Search for the cell housing the specified text and yield its (X, Y) center coordinate. 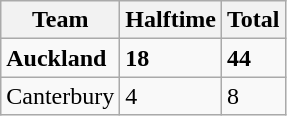
Total (253, 20)
Auckland (60, 58)
4 (171, 96)
8 (253, 96)
18 (171, 58)
Halftime (171, 20)
Team (60, 20)
44 (253, 58)
Canterbury (60, 96)
